For the text-containing cell, return its midpoint in (x, y) coordinate format. 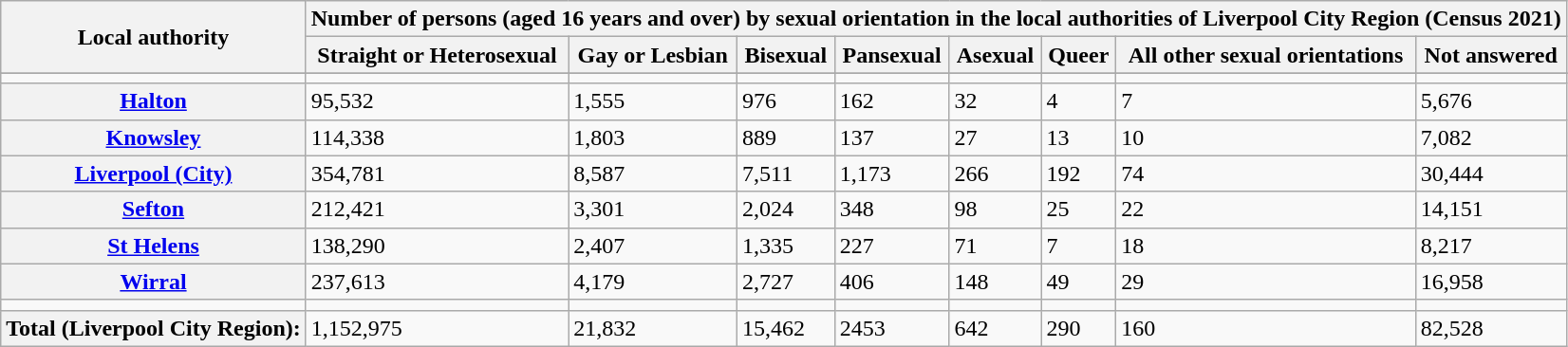
74 (1266, 173)
98 (995, 210)
2,727 (786, 282)
237,613 (437, 282)
Not answered (1490, 55)
1,173 (892, 173)
8,587 (653, 173)
30,444 (1490, 173)
21,832 (653, 328)
8,217 (1490, 246)
348 (892, 210)
1,803 (653, 137)
16,958 (1490, 282)
27 (995, 137)
5,676 (1490, 101)
Queer (1078, 55)
4 (1078, 101)
10 (1266, 137)
15,462 (786, 328)
4,179 (653, 282)
Liverpool (City) (154, 173)
Local authority (154, 37)
889 (786, 137)
82,528 (1490, 328)
Halton (154, 101)
2,407 (653, 246)
Straight or Heterosexual (437, 55)
95,532 (437, 101)
148 (995, 282)
22 (1266, 210)
49 (1078, 282)
114,338 (437, 137)
Pansexual (892, 55)
137 (892, 137)
212,421 (437, 210)
290 (1078, 328)
1,555 (653, 101)
7,082 (1490, 137)
Number of persons (aged 16 years and over) by sexual orientation in the local authorities of Liverpool City Region (Census 2021) (936, 19)
7,511 (786, 173)
406 (892, 282)
Total (Liverpool City Region): (154, 328)
14,151 (1490, 210)
25 (1078, 210)
2453 (892, 328)
138,290 (437, 246)
1,335 (786, 246)
71 (995, 246)
Gay or Lesbian (653, 55)
2,024 (786, 210)
162 (892, 101)
1,152,975 (437, 328)
29 (1266, 282)
160 (1266, 328)
All other sexual orientations (1266, 55)
13 (1078, 137)
18 (1266, 246)
Asexual (995, 55)
266 (995, 173)
976 (786, 101)
192 (1078, 173)
32 (995, 101)
Wirral (154, 282)
354,781 (437, 173)
3,301 (653, 210)
227 (892, 246)
642 (995, 328)
Sefton (154, 210)
Knowsley (154, 137)
Bisexual (786, 55)
St Helens (154, 246)
